Output the (x, y) coordinate of the center of the cell containing the given text.  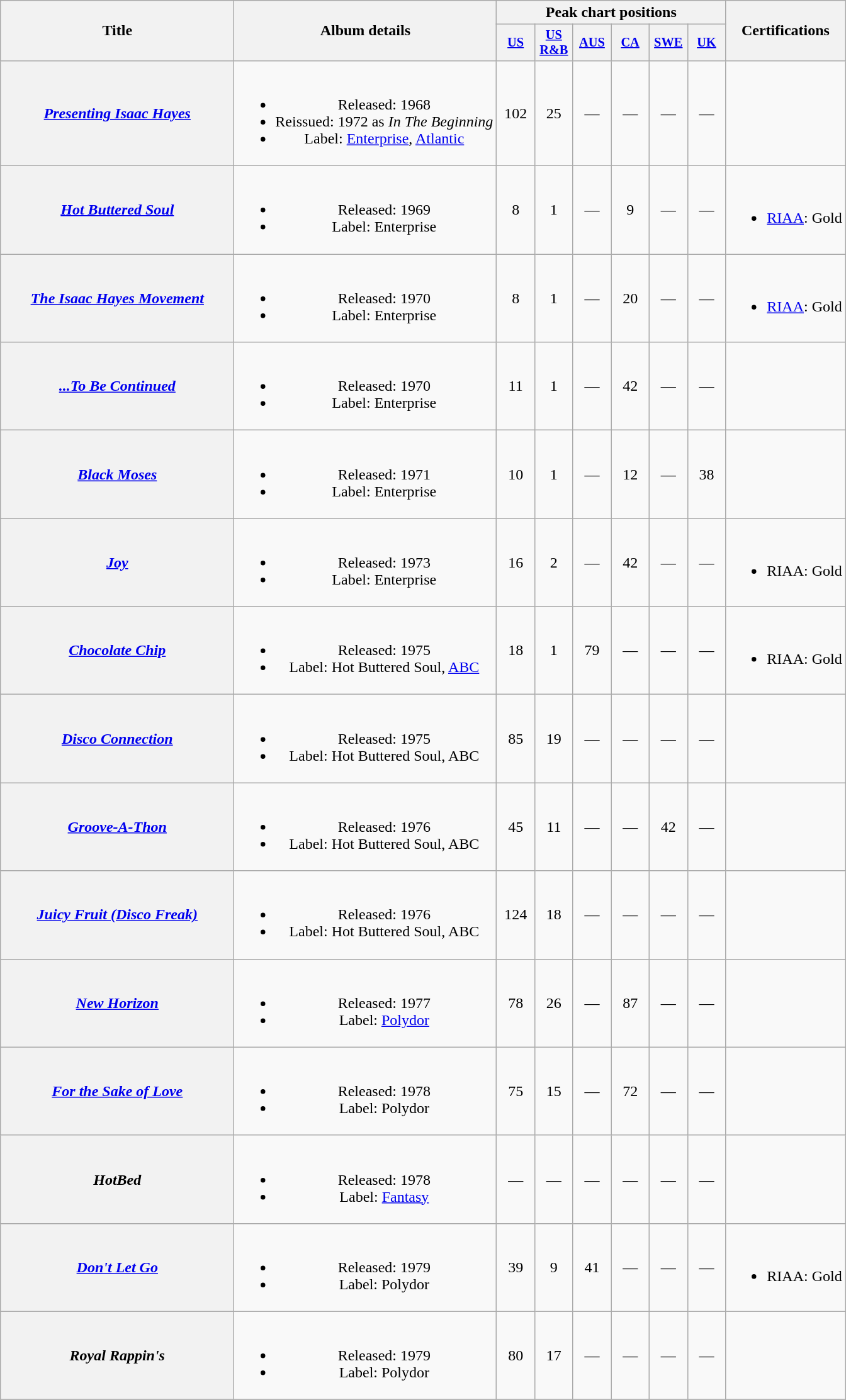
US (516, 43)
87 (631, 1003)
SWE (668, 43)
12 (631, 474)
20 (631, 298)
26 (554, 1003)
39 (516, 1267)
2 (554, 563)
AUS (592, 43)
10 (516, 474)
Royal Rappin's (117, 1355)
Presenting Isaac Hayes (117, 113)
38 (706, 474)
Released: 1971Label: Enterprise (365, 474)
Title (117, 31)
Hot Buttered Soul (117, 210)
75 (516, 1091)
16 (516, 563)
Joy (117, 563)
Groove-A-Thon (117, 827)
Released: 1977Label: Polydor (365, 1003)
Peak chart positions (611, 13)
The Isaac Hayes Movement (117, 298)
USR&B (554, 43)
CA (631, 43)
17 (554, 1355)
Released: 1973Label: Enterprise (365, 563)
41 (592, 1267)
124 (516, 915)
New Horizon (117, 1003)
UK (706, 43)
45 (516, 827)
Chocolate Chip (117, 651)
80 (516, 1355)
72 (631, 1091)
HotBed (117, 1179)
Released: 1978Label: Fantasy (365, 1179)
15 (554, 1091)
25 (554, 113)
Album details (365, 31)
Released: 1968Reissued: 1972 as In The BeginningLabel: Enterprise, Atlantic (365, 113)
78 (516, 1003)
Juicy Fruit (Disco Freak) (117, 915)
Certifications (786, 31)
102 (516, 113)
Disco Connection (117, 739)
Black Moses (117, 474)
Don't Let Go (117, 1267)
Released: 1978Label: Polydor (365, 1091)
19 (554, 739)
Released: 1969Label: Enterprise (365, 210)
...To Be Continued (117, 386)
79 (592, 651)
85 (516, 739)
For the Sake of Love (117, 1091)
